Detect which cell encompasses the target text, then output its (x, y) center coordinate. 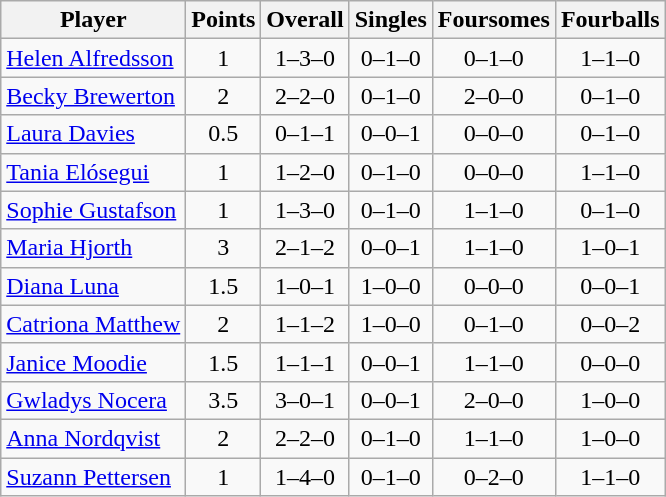
0.5 (224, 134)
2–1–2 (305, 248)
Foursomes (494, 20)
Becky Brewerton (94, 96)
3 (224, 248)
1–2–0 (305, 172)
Suzann Pettersen (94, 477)
Maria Hjorth (94, 248)
3.5 (224, 400)
0–2–0 (494, 477)
Anna Nordqvist (94, 438)
1–4–0 (305, 477)
Helen Alfredsson (94, 58)
Janice Moodie (94, 362)
Tania Elósegui (94, 172)
Points (224, 20)
0–0–2 (610, 324)
1–1–1 (305, 362)
3–0–1 (305, 400)
0–1–1 (305, 134)
Catriona Matthew (94, 324)
Overall (305, 20)
Gwladys Nocera (94, 400)
Sophie Gustafson (94, 210)
1–1–2 (305, 324)
Singles (390, 20)
Laura Davies (94, 134)
Player (94, 20)
Diana Luna (94, 286)
Fourballs (610, 20)
